Locate the cell with the specified text and output its [X, Y] center coordinate. 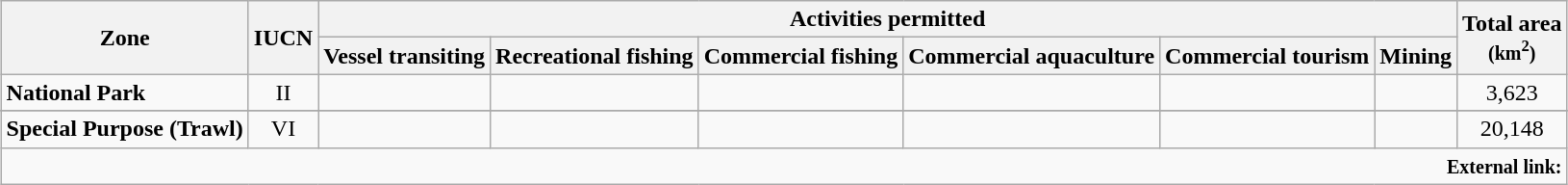
II [283, 92]
Activities permitted [888, 19]
Special Purpose (Trawl) [125, 129]
Recreational fishing [594, 56]
3,623 [1512, 92]
National Park [125, 92]
20,148 [1512, 129]
Total area(km2) [1512, 38]
Commercial fishing [800, 56]
Commercial tourism [1268, 56]
Mining [1416, 56]
VI [283, 129]
Zone [125, 38]
Commercial aquaculture [1031, 56]
IUCN [283, 38]
Vessel transiting [404, 56]
External link: [784, 166]
